Detect which cell encompasses the target text, then output its (x, y) center coordinate. 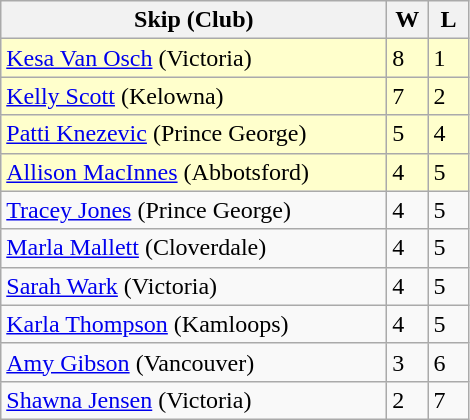
Kesa Van Osch (Victoria) (194, 58)
Patti Knezevic (Prince George) (194, 134)
Skip (Club) (194, 20)
Kelly Scott (Kelowna) (194, 96)
1 (448, 58)
W (408, 20)
Allison MacInnes (Abbotsford) (194, 172)
Shawna Jensen (Victoria) (194, 400)
Sarah Wark (Victoria) (194, 286)
Tracey Jones (Prince George) (194, 210)
Karla Thompson (Kamloops) (194, 324)
Amy Gibson (Vancouver) (194, 362)
8 (408, 58)
6 (448, 362)
L (448, 20)
Marla Mallett (Cloverdale) (194, 248)
3 (408, 362)
